From the cell containing the given text, extract its center point as [X, Y] coordinate. 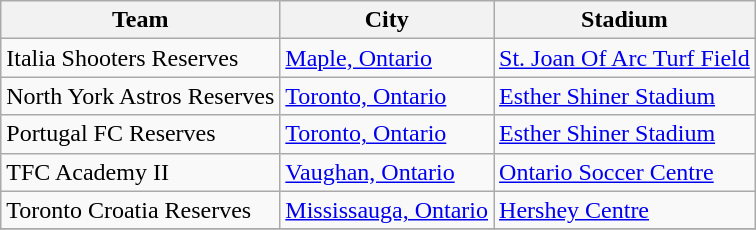
North York Astros Reserves [140, 96]
Vaughan, Ontario [387, 172]
Portugal FC Reserves [140, 134]
Hershey Centre [625, 210]
Ontario Soccer Centre [625, 172]
Toronto Croatia Reserves [140, 210]
Maple, Ontario [387, 58]
St. Joan Of Arc Turf Field [625, 58]
TFC Academy II [140, 172]
City [387, 20]
Mississauga, Ontario [387, 210]
Italia Shooters Reserves [140, 58]
Team [140, 20]
Stadium [625, 20]
